Find where the given text appears and provide that cell's center as [X, Y] coordinate. 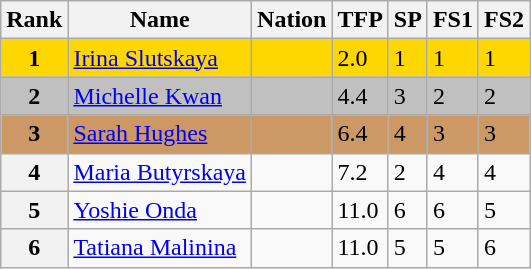
FS1 [452, 20]
Rank [34, 20]
Irina Slutskaya [160, 58]
Name [160, 20]
Tatiana Malinina [160, 248]
2.0 [360, 58]
SP [408, 20]
7.2 [360, 172]
TFP [360, 20]
6.4 [360, 134]
Sarah Hughes [160, 134]
FS2 [504, 20]
Maria Butyrskaya [160, 172]
Yoshie Onda [160, 210]
Michelle Kwan [160, 96]
4.4 [360, 96]
Nation [292, 20]
